Provide the (X, Y) coordinate of the cell's center where the given text is located.  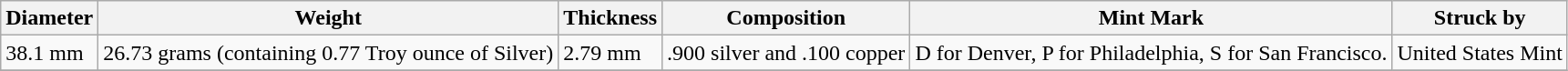
Weight (328, 18)
Composition (786, 18)
26.73 grams (containing 0.77 Troy ounce of Silver) (328, 53)
Struck by (1480, 18)
Diameter (49, 18)
D for Denver, P for Philadelphia, S for San Francisco. (1152, 53)
Thickness (610, 18)
United States Mint (1480, 53)
.900 silver and .100 copper (786, 53)
2.79 mm (610, 53)
38.1 mm (49, 53)
Mint Mark (1152, 18)
